Extract the (x, y) coordinate from the center of the cell holding the provided text.  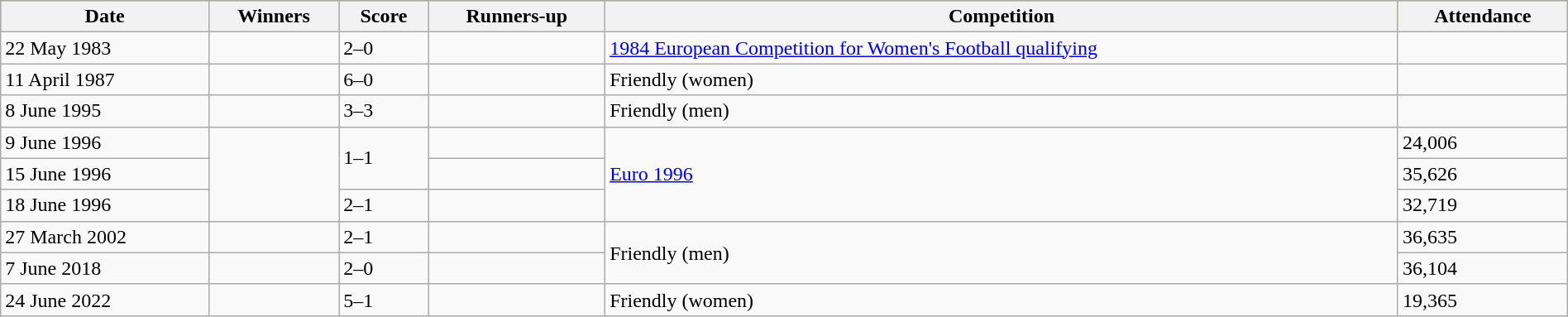
36,635 (1482, 237)
36,104 (1482, 268)
8 June 1995 (105, 111)
Attendance (1482, 17)
27 March 2002 (105, 237)
32,719 (1482, 205)
Competition (1002, 17)
Euro 1996 (1002, 174)
Winners (273, 17)
24 June 2022 (105, 300)
6–0 (384, 79)
Score (384, 17)
11 April 1987 (105, 79)
18 June 1996 (105, 205)
24,006 (1482, 142)
15 June 1996 (105, 174)
Date (105, 17)
3–3 (384, 111)
9 June 1996 (105, 142)
1–1 (384, 158)
22 May 1983 (105, 48)
19,365 (1482, 300)
35,626 (1482, 174)
1984 European Competition for Women's Football qualifying (1002, 48)
7 June 2018 (105, 268)
5–1 (384, 300)
Runners-up (516, 17)
